Return [x, y] of the center of cell containing provided text 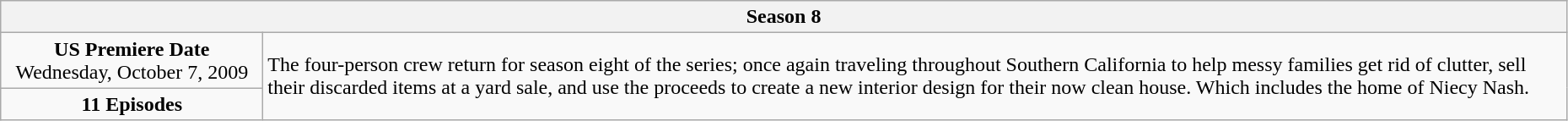
Season 8 [784, 17]
11 Episodes [132, 104]
US Premiere DateWednesday, October 7, 2009 [132, 61]
